Provide the (x, y) coordinate of the cell's center where the given text is located.  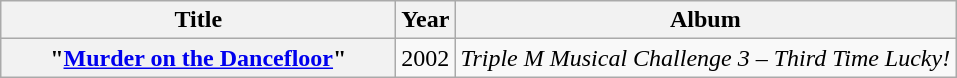
Year (426, 20)
Triple M Musical Challenge 3 – Third Time Lucky! (706, 58)
2002 (426, 58)
Album (706, 20)
Title (198, 20)
"Murder on the Dancefloor" (198, 58)
